Capture the cell that displays the provided text and extract its [X, Y] central coordinate. 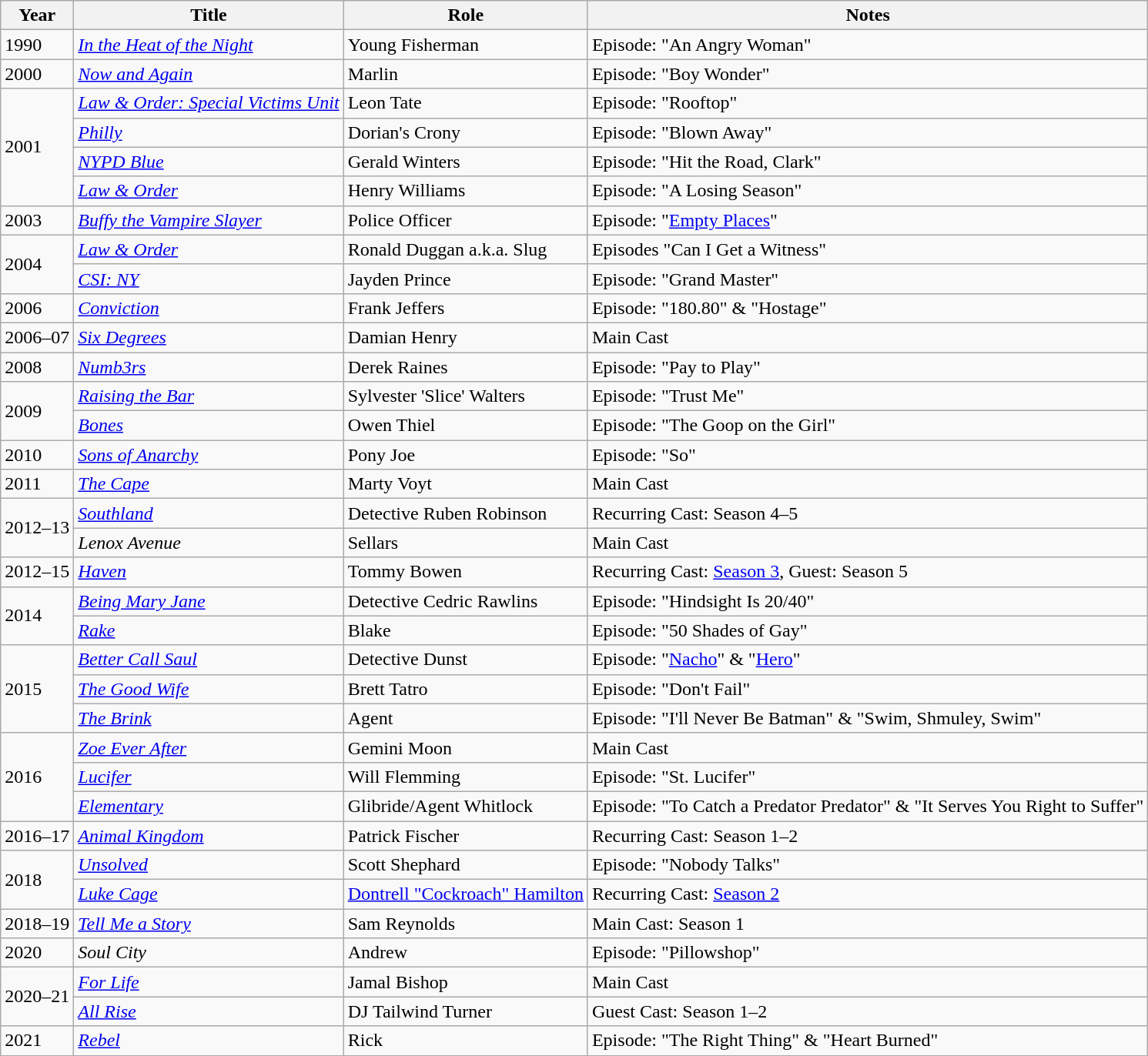
Episode: "I'll Never Be Batman" & "Swim, Shmuley, Swim" [867, 718]
All Rise [209, 1011]
2012–13 [37, 528]
Police Officer [465, 220]
2018 [37, 880]
Recurring Cast: Season 3, Guest: Season 5 [867, 572]
Sons of Anarchy [209, 455]
Bones [209, 426]
Numb3rs [209, 367]
Episode: "180.80" & "Hostage" [867, 308]
2021 [37, 1041]
Episodes "Can I Get a Witness" [867, 249]
Derek Raines [465, 367]
Sylvester 'Slice' Walters [465, 396]
Episode: "The Right Thing" & "Heart Burned" [867, 1041]
Episode: "Rooftop" [867, 103]
2016 [37, 777]
Leon Tate [465, 103]
Damian Henry [465, 337]
Detective Ruben Robinson [465, 513]
Main Cast: Season 1 [867, 924]
Guest Cast: Season 1–2 [867, 1011]
Raising the Bar [209, 396]
Ronald Duggan a.k.a. Slug [465, 249]
Owen Thiel [465, 426]
Frank Jeffers [465, 308]
Lucifer [209, 777]
2011 [37, 484]
For Life [209, 982]
Scott Shephard [465, 865]
Detective Dunst [465, 660]
2016–17 [37, 835]
Episode: "Blown Away" [867, 132]
Episode: "Pillowshop" [867, 953]
2015 [37, 689]
DJ Tailwind Turner [465, 1011]
Title [209, 15]
2020–21 [37, 997]
Notes [867, 15]
CSI: NY [209, 279]
Henry Williams [465, 191]
Law & Order: Special Victims Unit [209, 103]
Rake [209, 630]
Episode: "Trust Me" [867, 396]
Agent [465, 718]
Episode: "Empty Places" [867, 220]
Blake [465, 630]
2000 [37, 74]
Episode: "Nacho" & "Hero" [867, 660]
Episode: "Grand Master" [867, 279]
Role [465, 15]
2014 [37, 616]
Dontrell "Cockroach" Hamilton [465, 894]
Pony Joe [465, 455]
Young Fisherman [465, 45]
2001 [37, 147]
Marlin [465, 74]
Rebel [209, 1041]
Episode: "50 Shades of Gay" [867, 630]
Episode: "To Catch a Predator Predator" & "It Serves You Right to Suffer" [867, 806]
NYPD Blue [209, 162]
Episode: "Boy Wonder" [867, 74]
Lenox Avenue [209, 543]
Detective Cedric Rawlins [465, 601]
Episode: "Don't Fail" [867, 689]
Episode: "An Angry Woman" [867, 45]
Southland [209, 513]
2009 [37, 411]
Dorian's Crony [465, 132]
Animal Kingdom [209, 835]
The Cape [209, 484]
Patrick Fischer [465, 835]
Will Flemming [465, 777]
Better Call Saul [209, 660]
Episode: "Hindsight Is 20/40" [867, 601]
The Brink [209, 718]
Philly [209, 132]
Sellars [465, 543]
Jayden Prince [465, 279]
2018–19 [37, 924]
Glibride/Agent Whitlock [465, 806]
Unsolved [209, 865]
2012–15 [37, 572]
Year [37, 15]
Gemini Moon [465, 747]
Haven [209, 572]
Buffy the Vampire Slayer [209, 220]
Recurring Cast: Season 1–2 [867, 835]
Episode: "Hit the Road, Clark" [867, 162]
Conviction [209, 308]
Andrew [465, 953]
2020 [37, 953]
Now and Again [209, 74]
Sam Reynolds [465, 924]
Tell Me a Story [209, 924]
2003 [37, 220]
The Good Wife [209, 689]
Jamal Bishop [465, 982]
In the Heat of the Night [209, 45]
Recurring Cast: Season 4–5 [867, 513]
Six Degrees [209, 337]
Elementary [209, 806]
Episode: "The Goop on the Girl" [867, 426]
Being Mary Jane [209, 601]
Recurring Cast: Season 2 [867, 894]
2006 [37, 308]
Episode: "A Losing Season" [867, 191]
Gerald Winters [465, 162]
Tommy Bowen [465, 572]
Luke Cage [209, 894]
Episode: "So" [867, 455]
Episode: "Nobody Talks" [867, 865]
2008 [37, 367]
2004 [37, 264]
Episode: "St. Lucifer" [867, 777]
Zoe Ever After [209, 747]
Brett Tatro [465, 689]
Rick [465, 1041]
2010 [37, 455]
Marty Voyt [465, 484]
Episode: "Pay to Play" [867, 367]
2006–07 [37, 337]
1990 [37, 45]
Soul City [209, 953]
